Return the [x, y] coordinate for the center point of the cell that contains the specified text.  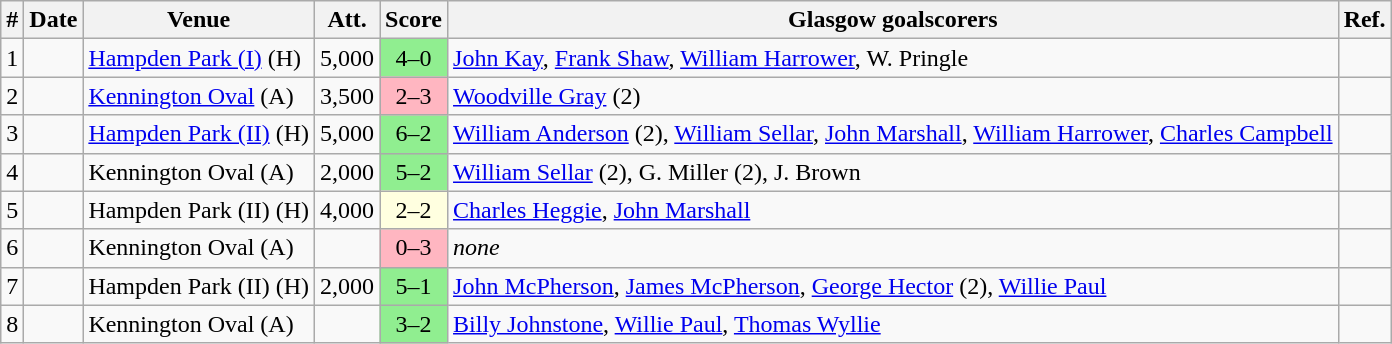
Glasgow goalscorers [894, 20]
0–3 [414, 248]
Ref. [1364, 20]
Score [414, 20]
2 [12, 96]
# [12, 20]
4,000 [348, 210]
John Kay, Frank Shaw, William Harrower, W. Pringle [894, 58]
Woodville Gray (2) [894, 96]
Hampden Park (I) (H) [199, 58]
Att. [348, 20]
3 [12, 134]
William Anderson (2), William Sellar, John Marshall, William Harrower, Charles Campbell [894, 134]
Charles Heggie, John Marshall [894, 210]
William Sellar (2), G. Miller (2), J. Brown [894, 172]
5 [12, 210]
1 [12, 58]
4–0 [414, 58]
3–2 [414, 324]
2–3 [414, 96]
5–1 [414, 286]
2–2 [414, 210]
6–2 [414, 134]
John McPherson, James McPherson, George Hector (2), Willie Paul [894, 286]
6 [12, 248]
7 [12, 286]
Venue [199, 20]
3,500 [348, 96]
Billy Johnstone, Willie Paul, Thomas Wyllie [894, 324]
Date [54, 20]
5–2 [414, 172]
4 [12, 172]
none [894, 248]
8 [12, 324]
